From the cell containing the given text, extract its center point as (x, y) coordinate. 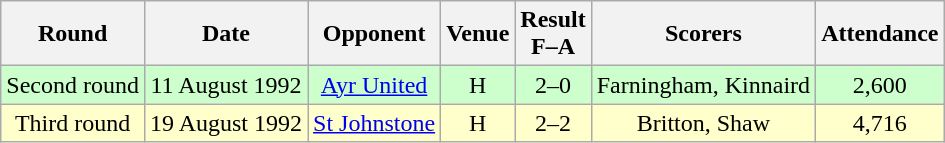
2–0 (553, 85)
Second round (73, 85)
Venue (478, 34)
Attendance (880, 34)
Ayr United (374, 85)
19 August 1992 (226, 123)
4,716 (880, 123)
2–2 (553, 123)
Date (226, 34)
ResultF–A (553, 34)
Britton, Shaw (703, 123)
Third round (73, 123)
St Johnstone (374, 123)
11 August 1992 (226, 85)
Farningham, Kinnaird (703, 85)
Opponent (374, 34)
Round (73, 34)
2,600 (880, 85)
Scorers (703, 34)
